Scan for the cell matching the given text and deliver its [x, y] coordinate at center. 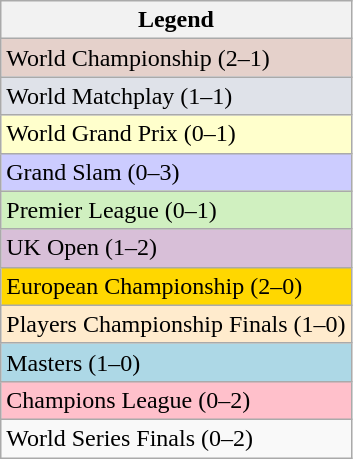
UK Open (1–2) [176, 248]
Players Championship Finals (1–0) [176, 324]
Champions League (0–2) [176, 400]
World Grand Prix (0–1) [176, 134]
World Matchplay (1–1) [176, 96]
Masters (1–0) [176, 362]
Premier League (0–1) [176, 210]
World Championship (2–1) [176, 58]
Legend [176, 20]
World Series Finals (0–2) [176, 438]
Grand Slam (0–3) [176, 172]
European Championship (2–0) [176, 286]
